Identify which cell holds the provided text, then report its (X, Y) central coordinate. 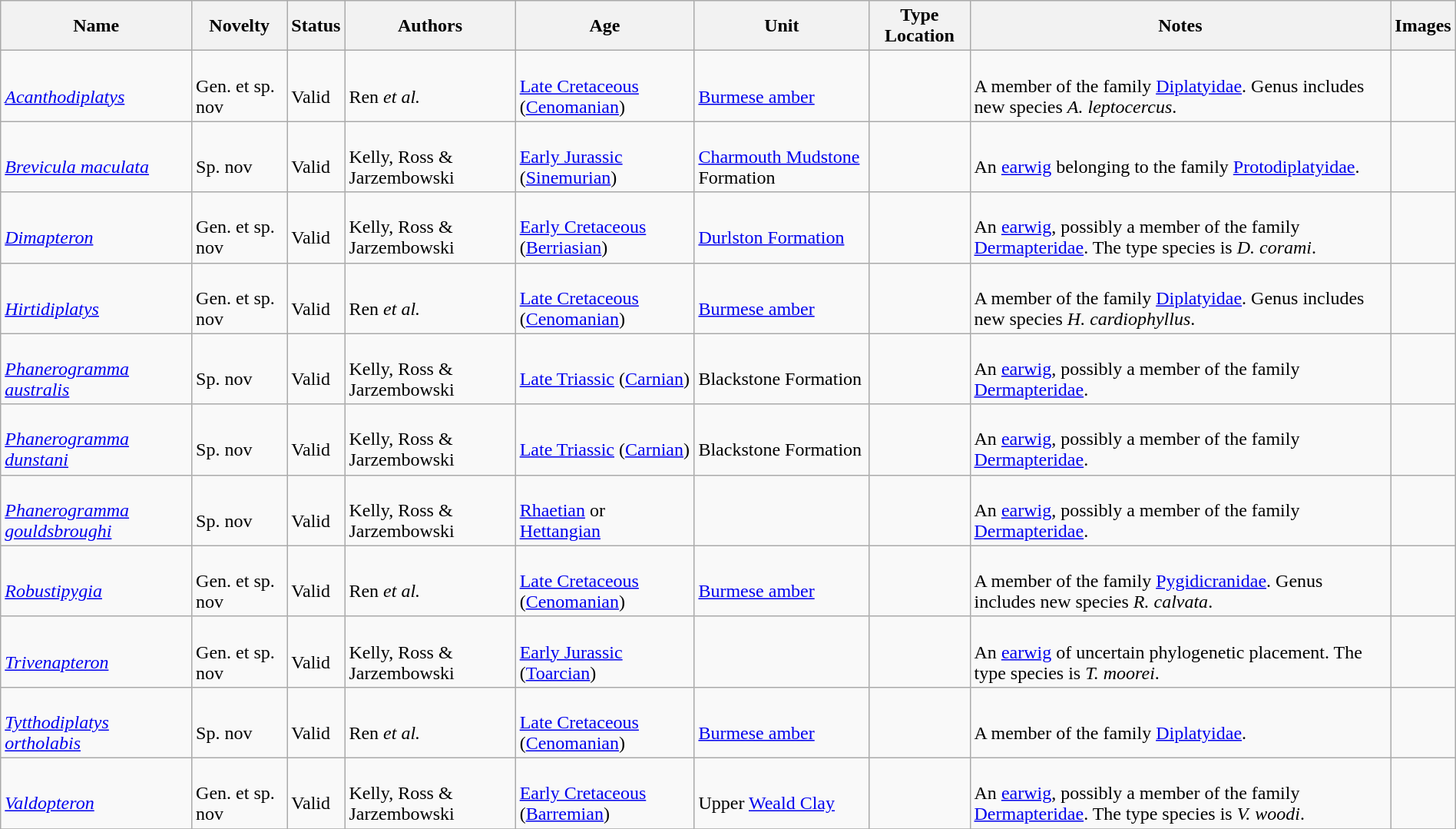
A member of the family Pygidicranidae. Genus includes new species R. calvata. (1180, 581)
Novelty (240, 26)
Brevicula maculata (97, 157)
A member of the family Diplatyidae. (1180, 722)
Durlston Formation (782, 227)
An earwig belonging to the family Protodiplatyidae. (1180, 157)
Early Jurassic (Toarcian) (605, 652)
Type Location (920, 26)
A member of the family Diplatyidae. Genus includes new species A. leptocercus. (1180, 86)
Upper Weald Clay (782, 793)
Images (1423, 26)
Status (316, 26)
Unit (782, 26)
A member of the family Diplatyidae. Genus includes new species H. cardiophyllus. (1180, 298)
Hirtidiplatys (97, 298)
Early Jurassic (Sinemurian) (605, 157)
Phanerogramma australis (97, 369)
Early Cretaceous (Barremian) (605, 793)
Trivenapteron (97, 652)
Tytthodiplatys ortholabis (97, 722)
An earwig of uncertain phylogenetic placement. The type species is T. moorei. (1180, 652)
Acanthodiplatys (97, 86)
Dimapteron (97, 227)
Robustipygia (97, 581)
An earwig, possibly a member of the family Dermapteridae. The type species is V. woodi. (1180, 793)
Charmouth Mudstone Formation (782, 157)
Phanerogramma dunstani (97, 439)
Name (97, 26)
Phanerogramma gouldsbroughi (97, 510)
Age (605, 26)
Valdopteron (97, 793)
Rhaetian or Hettangian (605, 510)
Authors (430, 26)
An earwig, possibly a member of the family Dermapteridae. The type species is D. corami. (1180, 227)
Early Cretaceous (Berriasian) (605, 227)
Notes (1180, 26)
